Scan for the cell matching the given text and deliver its (x, y) coordinate at center. 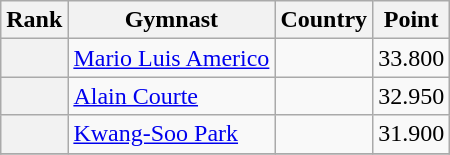
Country (324, 20)
32.950 (412, 96)
31.900 (412, 134)
Kwang-Soo Park (172, 134)
Rank (34, 20)
33.800 (412, 58)
Point (412, 20)
Gymnast (172, 20)
Alain Courte (172, 96)
Mario Luis Americo (172, 58)
